Find where the given text appears and provide that cell's center as [X, Y] coordinate. 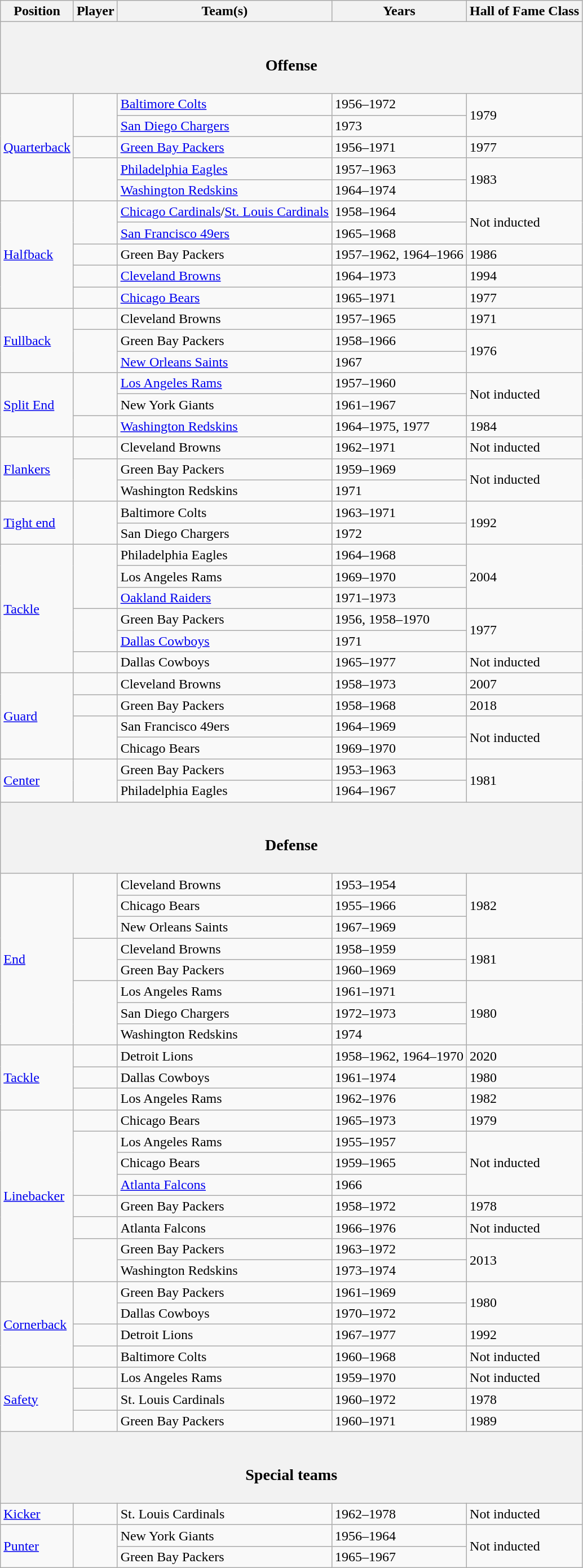
1964–1973 [399, 276]
1966 [399, 1185]
1973 [399, 126]
1976 [524, 351]
Kicker [37, 1514]
1972 [399, 533]
1955–1966 [399, 906]
Defense [291, 838]
2018 [524, 705]
Years [399, 11]
1957–1960 [399, 383]
1965–1977 [399, 662]
1960–1969 [399, 970]
1962–1978 [399, 1514]
1970–1972 [399, 1314]
Player [95, 11]
1955–1957 [399, 1142]
End [37, 959]
1965–1971 [399, 298]
1967–1977 [399, 1335]
1962–1971 [399, 448]
1958–1972 [399, 1206]
1964–1969 [399, 727]
Oakland Raiders [224, 598]
Guard [37, 716]
2004 [524, 576]
1956–1972 [399, 104]
1973–1974 [399, 1270]
1957–1965 [399, 319]
1960–1972 [399, 1399]
1958–1966 [399, 341]
1958–1962, 1964–1970 [399, 1056]
1958–1959 [399, 949]
1953–1963 [399, 770]
1964–1975, 1977 [399, 426]
1966–1976 [399, 1227]
Special teams [291, 1467]
Position [37, 11]
1994 [524, 276]
Flankers [37, 469]
Halfback [37, 254]
1986 [524, 254]
1965–1973 [399, 1120]
Quarterback [37, 147]
1961–1974 [399, 1077]
1961–1967 [399, 405]
1964–1974 [399, 190]
1957–1963 [399, 169]
1984 [524, 426]
1958–1973 [399, 684]
1989 [524, 1421]
Team(s) [224, 11]
1961–1971 [399, 992]
Linebacker [37, 1195]
1974 [399, 1035]
1957–1962, 1964–1966 [399, 254]
Punter [37, 1546]
Safety [37, 1399]
Tight end [37, 523]
1959–1969 [399, 469]
1983 [524, 179]
1971–1973 [399, 598]
1958–1964 [399, 211]
1962–1976 [399, 1099]
1956–1964 [399, 1535]
Chicago Cardinals/St. Louis Cardinals [224, 211]
1953–1954 [399, 884]
1972–1973 [399, 1013]
1964–1967 [399, 791]
Cornerback [37, 1324]
Center [37, 780]
2007 [524, 684]
1967 [399, 362]
1960–1971 [399, 1421]
1963–1972 [399, 1249]
1964–1968 [399, 555]
1959–1965 [399, 1163]
1965–1968 [399, 233]
2013 [524, 1260]
2020 [524, 1056]
1960–1968 [399, 1357]
Split End [37, 405]
1956–1971 [399, 147]
1963–1971 [399, 512]
1961–1969 [399, 1292]
1959–1970 [399, 1378]
1965–1967 [399, 1557]
Hall of Fame Class [524, 11]
Offense [291, 58]
1956, 1958–1970 [399, 620]
1967–1969 [399, 927]
Fullback [37, 341]
1958–1968 [399, 705]
